Return [x, y] of the center of cell containing provided text 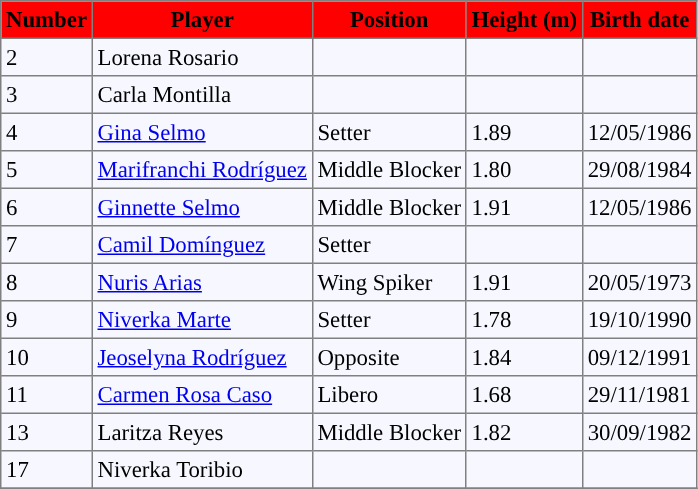
Niverka Marte [202, 320]
Camil Domínguez [202, 245]
7 [47, 245]
3 [47, 95]
Lorena Rosario [202, 57]
1.82 [524, 432]
29/11/1981 [639, 395]
Ginnette Selmo [202, 207]
Niverka Toribio [202, 470]
5 [47, 170]
1.80 [524, 170]
30/09/1982 [639, 432]
1.68 [524, 395]
Marifranchi Rodríguez [202, 170]
Opposite [389, 357]
19/10/1990 [639, 320]
4 [47, 132]
Laritza Reyes [202, 432]
11 [47, 395]
1.89 [524, 132]
10 [47, 357]
Carla Montilla [202, 95]
Number [47, 20]
17 [47, 470]
Height (m) [524, 20]
1.78 [524, 320]
Birth date [639, 20]
6 [47, 207]
2 [47, 57]
Position [389, 20]
Player [202, 20]
Gina Selmo [202, 132]
9 [47, 320]
13 [47, 432]
Nuris Arias [202, 282]
8 [47, 282]
Jeoselyna Rodríguez [202, 357]
1.84 [524, 357]
Wing Spiker [389, 282]
09/12/1991 [639, 357]
Libero [389, 395]
Carmen Rosa Caso [202, 395]
29/08/1984 [639, 170]
20/05/1973 [639, 282]
